For the text-containing cell, return its midpoint in [X, Y] coordinate format. 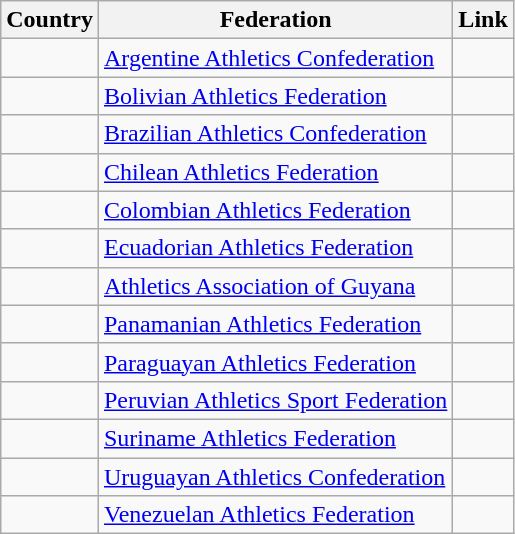
Country [50, 20]
Peruvian Athletics Sport Federation [275, 400]
Link [483, 20]
Colombian Athletics Federation [275, 210]
Athletics Association of Guyana [275, 286]
Paraguayan Athletics Federation [275, 362]
Suriname Athletics Federation [275, 438]
Bolivian Athletics Federation [275, 96]
Uruguayan Athletics Confederation [275, 477]
Brazilian Athletics Confederation [275, 134]
Chilean Athletics Federation [275, 172]
Venezuelan Athletics Federation [275, 515]
Ecuadorian Athletics Federation [275, 248]
Federation [275, 20]
Argentine Athletics Confederation [275, 58]
Panamanian Athletics Federation [275, 324]
